Scan for the cell matching the given text and deliver its [x, y] coordinate at center. 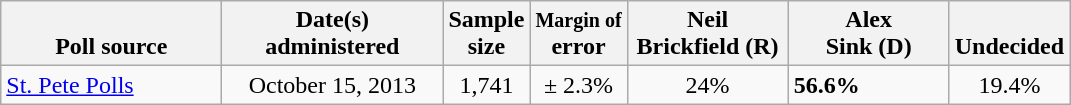
NeilBrickfield (R) [708, 34]
Samplesize [486, 34]
AlexSink (D) [868, 34]
October 15, 2013 [332, 85]
1,741 [486, 85]
Date(s)administered [332, 34]
Poll source [112, 34]
St. Pete Polls [112, 85]
56.6% [868, 85]
Margin oferror [578, 34]
Undecided [1009, 34]
24% [708, 85]
19.4% [1009, 85]
± 2.3% [578, 85]
